Return (X, Y) of the center of cell containing provided text 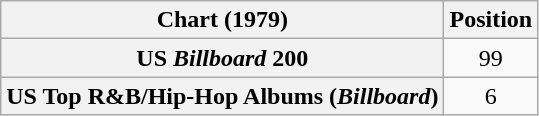
US Top R&B/Hip-Hop Albums (Billboard) (222, 96)
99 (491, 58)
6 (491, 96)
US Billboard 200 (222, 58)
Chart (1979) (222, 20)
Position (491, 20)
